Provide the [X, Y] coordinate of the cell's center where the given text is located.  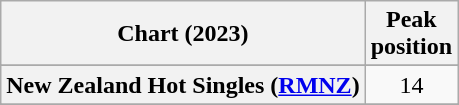
Chart (2023) [183, 34]
New Zealand Hot Singles (RMNZ) [183, 85]
14 [411, 85]
Peakposition [411, 34]
